Output the (X, Y) coordinate of the center of the cell containing the given text.  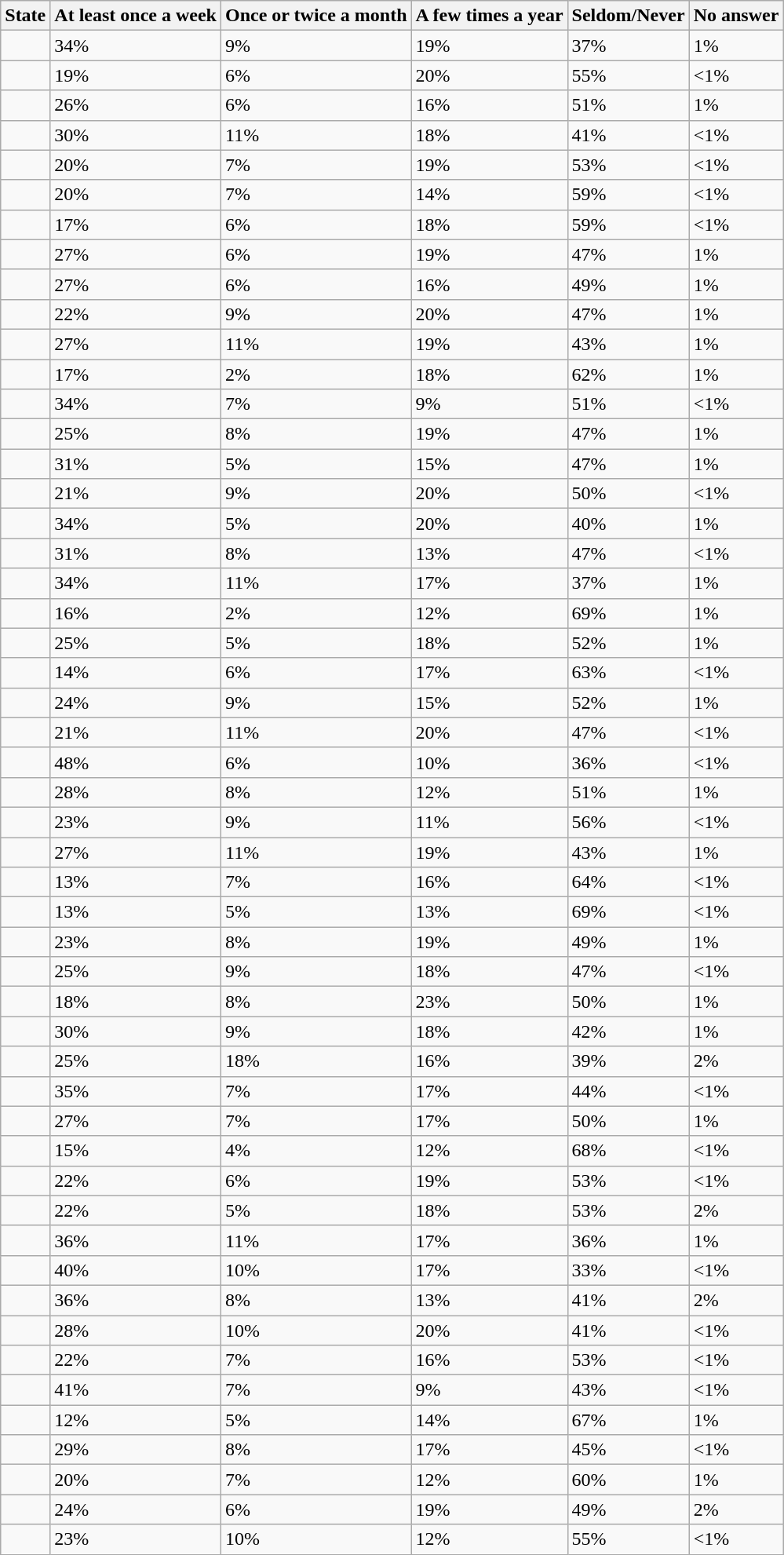
26% (136, 105)
No answer (736, 16)
33% (628, 1270)
67% (628, 1420)
Seldom/Never (628, 16)
Once or twice a month (315, 16)
44% (628, 1091)
29% (136, 1450)
39% (628, 1061)
62% (628, 374)
45% (628, 1450)
4% (315, 1151)
56% (628, 822)
42% (628, 1031)
At least once a week (136, 16)
63% (628, 673)
60% (628, 1480)
64% (628, 882)
68% (628, 1151)
35% (136, 1091)
48% (136, 762)
State (25, 16)
A few times a year (490, 16)
